Output the (x, y) coordinate of the center of the cell containing the given text.  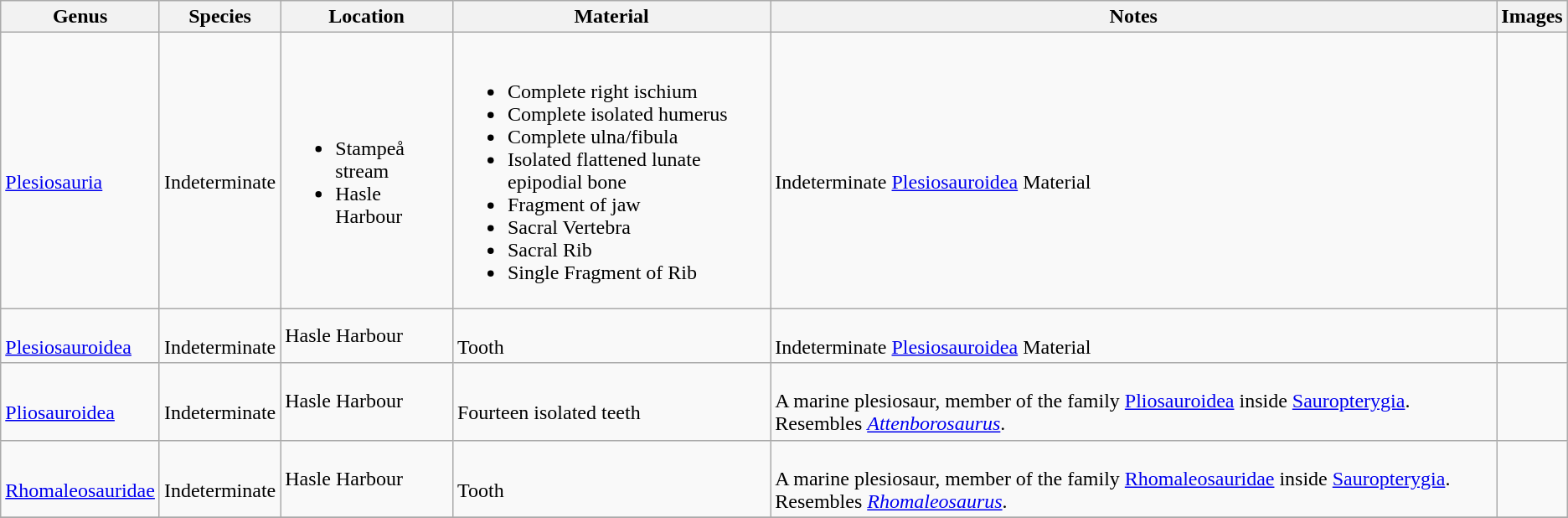
Stampeå streamHasle Harbour (367, 171)
Notes (1134, 17)
Plesiosauroidea (80, 335)
Material (611, 17)
Pliosauroidea (80, 401)
Fourteen isolated teeth (611, 401)
Genus (80, 17)
Rhomaleosauridae (80, 479)
Images (1532, 17)
Location (367, 17)
Species (219, 17)
Plesiosauria (80, 171)
A marine plesiosaur, member of the family Pliosauroidea inside Sauropterygia. Resembles Attenborosaurus. (1134, 401)
A marine plesiosaur, member of the family Rhomaleosauridae inside Sauropterygia. Resembles Rhomaleosaurus. (1134, 479)
